Return (X, Y) of the center of cell containing provided text 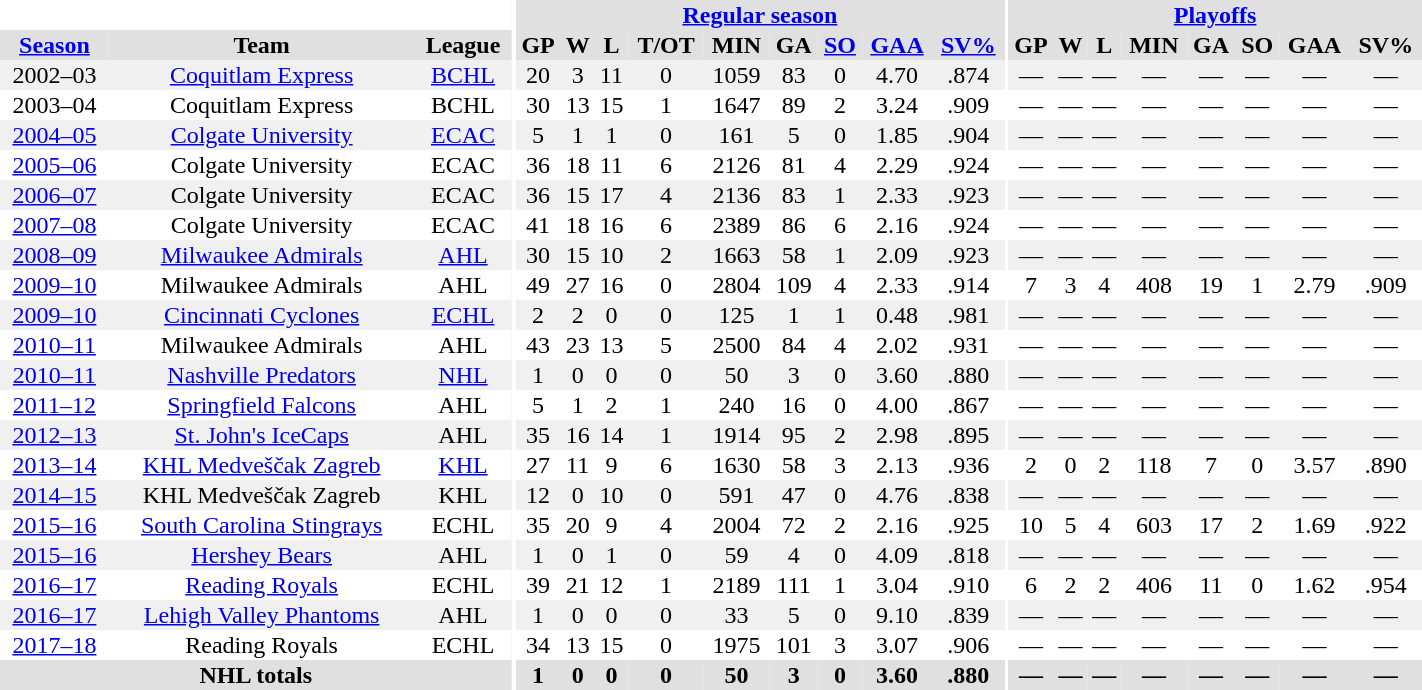
.904 (968, 135)
406 (1154, 585)
2011–12 (54, 405)
2.13 (897, 465)
Cincinnati Cyclones (262, 315)
.931 (968, 345)
49 (538, 285)
2007–08 (54, 225)
.925 (968, 525)
2.29 (897, 165)
4.09 (897, 555)
111 (794, 585)
2389 (736, 225)
95 (794, 435)
2.98 (897, 435)
2.79 (1314, 285)
4.70 (897, 75)
Nashville Predators (262, 375)
4.76 (897, 495)
2012–13 (54, 435)
2008–09 (54, 255)
603 (1154, 525)
2126 (736, 165)
.910 (968, 585)
T/OT (666, 45)
72 (794, 525)
2189 (736, 585)
33 (736, 615)
14 (612, 435)
1647 (736, 105)
.890 (1386, 465)
2.09 (897, 255)
1914 (736, 435)
.838 (968, 495)
2013–14 (54, 465)
0.48 (897, 315)
34 (538, 645)
.981 (968, 315)
NHL totals (256, 675)
1059 (736, 75)
23 (578, 345)
1975 (736, 645)
86 (794, 225)
43 (538, 345)
4.00 (897, 405)
2014–15 (54, 495)
St. John's IceCaps (262, 435)
240 (736, 405)
Playoffs (1215, 15)
2.02 (897, 345)
1.69 (1314, 525)
408 (1154, 285)
109 (794, 285)
1.62 (1314, 585)
1630 (736, 465)
.954 (1386, 585)
.874 (968, 75)
2005–06 (54, 165)
125 (736, 315)
39 (538, 585)
.818 (968, 555)
47 (794, 495)
21 (578, 585)
2804 (736, 285)
NHL (462, 375)
19 (1212, 285)
41 (538, 225)
1.85 (897, 135)
2002–03 (54, 75)
Team (262, 45)
League (462, 45)
3.24 (897, 105)
9.10 (897, 615)
591 (736, 495)
Season (54, 45)
.895 (968, 435)
Regular season (760, 15)
.906 (968, 645)
118 (1154, 465)
Lehigh Valley Phantoms (262, 615)
2500 (736, 345)
Hershey Bears (262, 555)
59 (736, 555)
2004–05 (54, 135)
South Carolina Stingrays (262, 525)
89 (794, 105)
84 (794, 345)
.936 (968, 465)
.867 (968, 405)
1663 (736, 255)
3.57 (1314, 465)
161 (736, 135)
2136 (736, 195)
81 (794, 165)
2003–04 (54, 105)
2004 (736, 525)
.839 (968, 615)
3.07 (897, 645)
.914 (968, 285)
.922 (1386, 525)
101 (794, 645)
2017–18 (54, 645)
2006–07 (54, 195)
Springfield Falcons (262, 405)
3.04 (897, 585)
